Search for the cell housing the specified text and yield its [x, y] center coordinate. 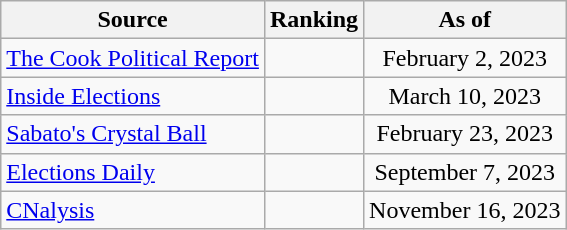
March 10, 2023 [465, 96]
November 16, 2023 [465, 210]
CNalysis [133, 210]
Sabato's Crystal Ball [133, 134]
As of [465, 20]
Elections Daily [133, 172]
February 2, 2023 [465, 58]
February 23, 2023 [465, 134]
September 7, 2023 [465, 172]
The Cook Political Report [133, 58]
Inside Elections [133, 96]
Ranking [314, 20]
Source [133, 20]
